Pinpoint the cell where the given text exists, returning its (X, Y) midpoint coordinate. 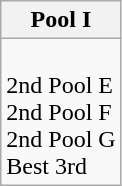
Pool I (61, 20)
2nd Pool E 2nd Pool F 2nd Pool G Best 3rd (61, 112)
